Pinpoint the cell where the given text exists, returning its [x, y] midpoint coordinate. 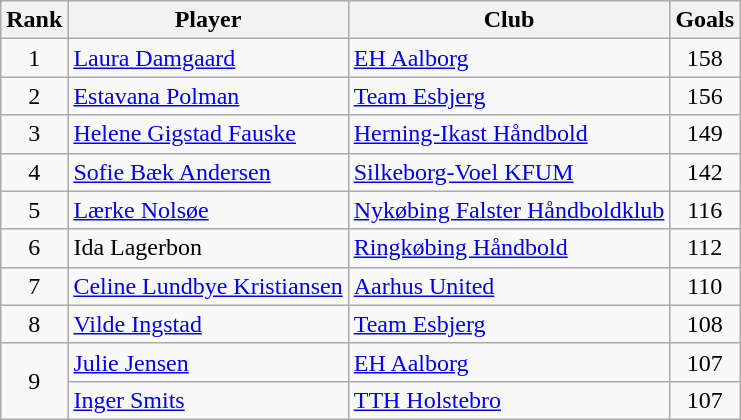
Sofie Bæk Andersen [208, 172]
Nykøbing Falster Håndboldklub [509, 210]
Silkeborg-Voel KFUM [509, 172]
108 [705, 324]
Lærke Nolsøe [208, 210]
2 [34, 96]
Rank [34, 20]
Julie Jensen [208, 362]
5 [34, 210]
Ringkøbing Håndbold [509, 248]
Vilde Ingstad [208, 324]
7 [34, 286]
Estavana Polman [208, 96]
Club [509, 20]
Player [208, 20]
Herning-Ikast Håndbold [509, 134]
110 [705, 286]
Celine Lundbye Kristiansen [208, 286]
3 [34, 134]
4 [34, 172]
Helene Gigstad Fauske [208, 134]
142 [705, 172]
149 [705, 134]
158 [705, 58]
Aarhus United [509, 286]
6 [34, 248]
Ida Lagerbon [208, 248]
TTH Holstebro [509, 400]
Goals [705, 20]
8 [34, 324]
156 [705, 96]
1 [34, 58]
116 [705, 210]
Laura Damgaard [208, 58]
Inger Smits [208, 400]
9 [34, 381]
112 [705, 248]
